Pinpoint the cell where the given text exists, returning its [X, Y] midpoint coordinate. 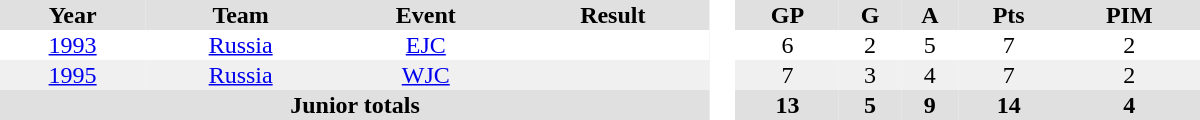
Junior totals [355, 105]
14 [1009, 105]
A [930, 15]
WJC [426, 75]
Event [426, 15]
G [870, 15]
Team [240, 15]
6 [788, 45]
1993 [72, 45]
1995 [72, 75]
PIM [1129, 15]
Result [612, 15]
9 [930, 105]
Pts [1009, 15]
3 [870, 75]
GP [788, 15]
Year [72, 15]
EJC [426, 45]
13 [788, 105]
